From the cell containing the given text, extract its center point as (x, y) coordinate. 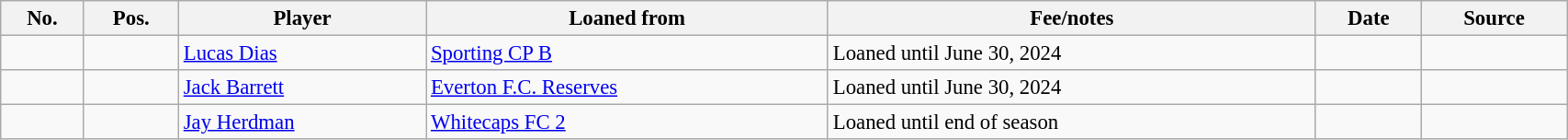
Lucas Dias (301, 53)
Fee/notes (1071, 18)
Date (1369, 18)
Whitecaps FC 2 (627, 122)
Loaned from (627, 18)
Loaned until end of season (1071, 122)
Jack Barrett (301, 87)
Player (301, 18)
Everton F.C. Reserves (627, 87)
Sporting CP B (627, 53)
Jay Herdman (301, 122)
Source (1494, 18)
Pos. (130, 18)
No. (42, 18)
